Capture the cell that displays the provided text and extract its [X, Y] central coordinate. 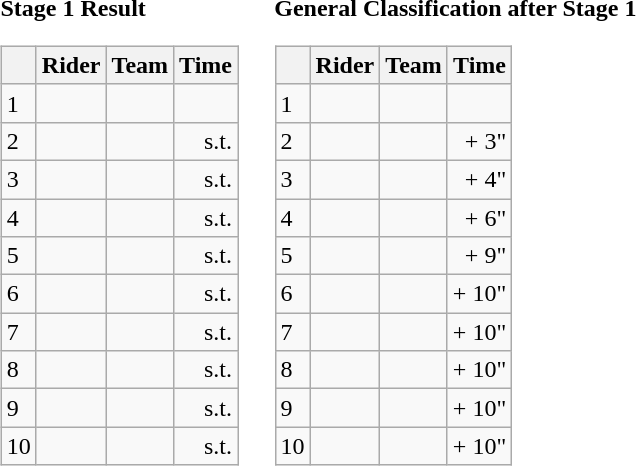
+ 3" [479, 141]
+ 6" [479, 217]
+ 9" [479, 256]
+ 4" [479, 179]
